Locate the cell with the specified text and output its [X, Y] center coordinate. 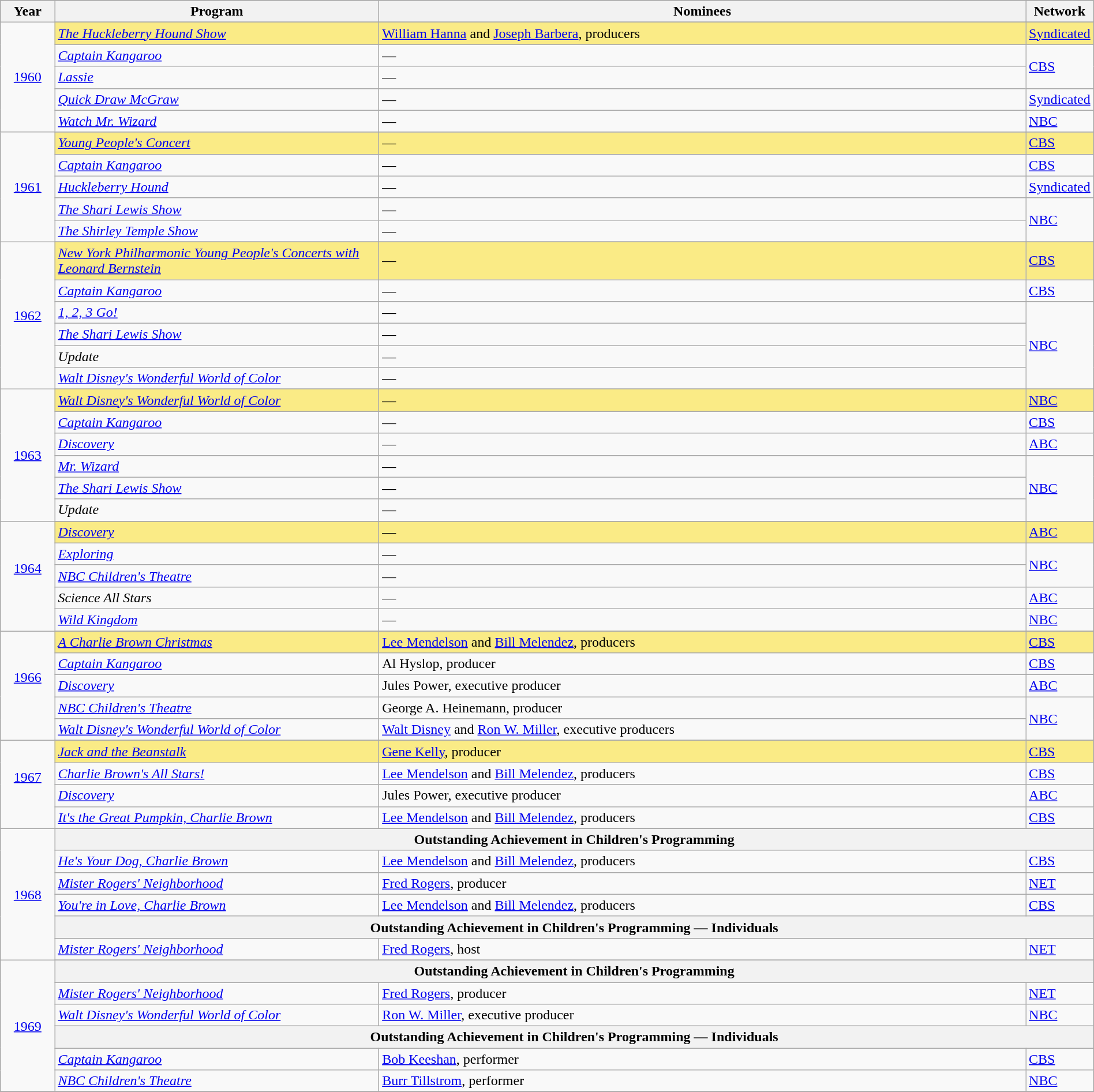
Quick Draw McGraw [217, 99]
Science All Stars [217, 598]
Al Hyslop, producer [703, 664]
1, 2, 3 Go! [217, 313]
1968 [28, 894]
The Shirley Temple Show [217, 231]
Year [28, 12]
You're in Love, Charlie Brown [217, 905]
Wild Kingdom [217, 620]
Gene Kelly, producer [703, 752]
1969 [28, 1026]
Mr. Wizard [217, 466]
Watch Mr. Wizard [217, 121]
Jack and the Beanstalk [217, 752]
Walt Disney and Ron W. Miller, executive producers [703, 730]
Fred Rogers, host [703, 949]
Network [1060, 12]
Charlie Brown's All Stars! [217, 774]
Lassie [217, 77]
New York Philharmonic Young People's Concerts with Leonard Bernstein [217, 261]
Huckleberry Hound [217, 187]
Ron W. Miller, executive producer [703, 1015]
1962 [28, 315]
William Hanna and Joseph Barbera, producers [703, 33]
1963 [28, 455]
1964 [28, 576]
He's Your Dog, Charlie Brown [217, 861]
Young People's Concert [217, 143]
Program [217, 12]
A Charlie Brown Christmas [217, 642]
Exploring [217, 554]
1960 [28, 77]
1961 [28, 187]
Burr Tillstrom, performer [703, 1081]
It's the Great Pumpkin, Charlie Brown [217, 817]
Bob Keeshan, performer [703, 1059]
Nominees [703, 12]
1967 [28, 785]
George A. Heinemann, producer [703, 708]
The Huckleberry Hound Show [217, 33]
1966 [28, 686]
